Pinpoint the cell where the given text exists, returning its (x, y) midpoint coordinate. 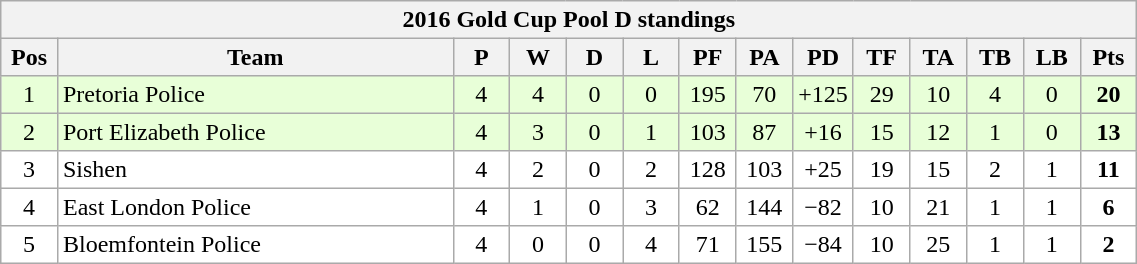
LB (1052, 56)
195 (708, 94)
5 (30, 244)
Pretoria Police (255, 94)
Pos (30, 56)
144 (764, 206)
Port Elizabeth Police (255, 132)
D (594, 56)
+25 (824, 170)
12 (938, 132)
L (652, 56)
71 (708, 244)
PF (708, 56)
11 (1108, 170)
155 (764, 244)
Bloemfontein Police (255, 244)
+16 (824, 132)
13 (1108, 132)
Team (255, 56)
TB (996, 56)
W (538, 56)
P (482, 56)
70 (764, 94)
+125 (824, 94)
−84 (824, 244)
20 (1108, 94)
128 (708, 170)
6 (1108, 206)
Pts (1108, 56)
87 (764, 132)
PA (764, 56)
Sishen (255, 170)
TA (938, 56)
25 (938, 244)
PD (824, 56)
2016 Gold Cup Pool D standings (569, 20)
TF (882, 56)
East London Police (255, 206)
−82 (824, 206)
62 (708, 206)
21 (938, 206)
29 (882, 94)
19 (882, 170)
